For the text-containing cell, return its midpoint in [X, Y] coordinate format. 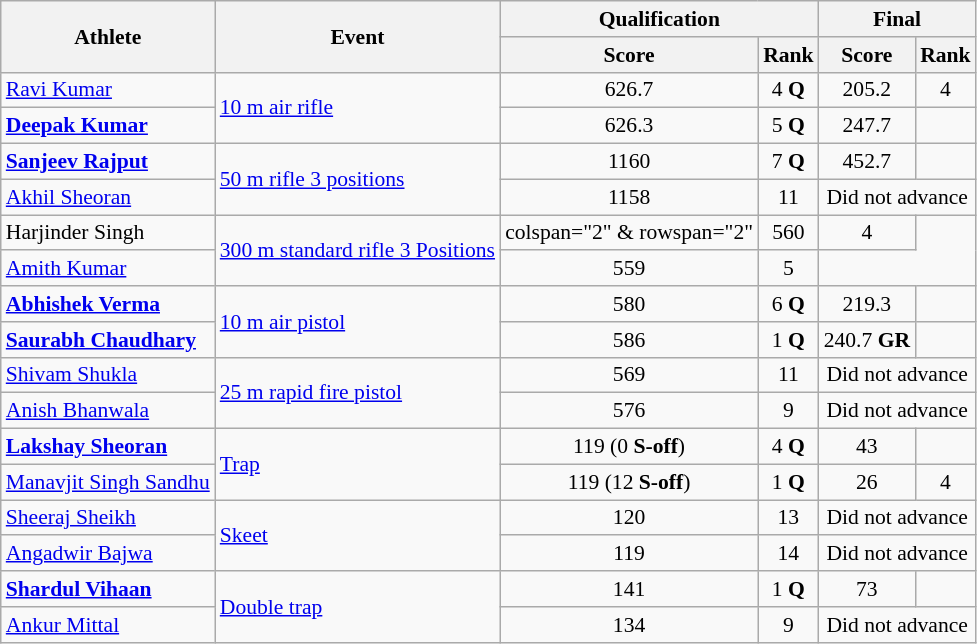
Final [898, 19]
73 [867, 589]
Sheeraj Sheikh [108, 518]
Ankur Mittal [108, 625]
50 m rifle 3 positions [358, 180]
7 Q [788, 162]
Qualification [660, 19]
Ravi Kumar [108, 90]
240.7 GR [867, 340]
Saurabh Chaudhary [108, 340]
Harjinder Singh [108, 233]
13 [788, 518]
626.7 [629, 90]
Angadwir Bajwa [108, 554]
Athlete [108, 36]
Shivam Shukla [108, 375]
5 Q [788, 126]
559 [629, 269]
119 (12 S-off) [629, 482]
colspan="2" & rowspan="2" [629, 233]
560 [788, 233]
Akhil Sheoran [108, 197]
141 [629, 589]
Event [358, 36]
26 [867, 482]
Skeet [358, 536]
205.2 [867, 90]
300 m standard rifle 3 Positions [358, 250]
Deepak Kumar [108, 126]
Abhishek Verma [108, 304]
219.3 [867, 304]
Shardul Vihaan [108, 589]
25 m rapid fire pistol [358, 392]
43 [867, 447]
247.7 [867, 126]
1158 [629, 197]
576 [629, 411]
Manavjit Singh Sandhu [108, 482]
Lakshay Sheoran [108, 447]
452.7 [867, 162]
119 (0 S-off) [629, 447]
Anish Bhanwala [108, 411]
580 [629, 304]
120 [629, 518]
14 [788, 554]
Trap [358, 464]
10 m air pistol [358, 322]
6 Q [788, 304]
5 [788, 269]
Double trap [358, 606]
10 m air rifle [358, 108]
586 [629, 340]
Sanjeev Rajput [108, 162]
1160 [629, 162]
626.3 [629, 126]
Amith Kumar [108, 269]
569 [629, 375]
119 [629, 554]
134 [629, 625]
